Search for the cell housing the specified text and yield its [X, Y] center coordinate. 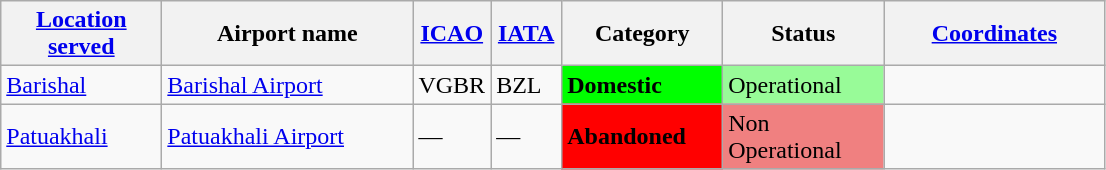
Category [642, 34]
Airport name [288, 34]
Abandoned [642, 136]
BZL [526, 85]
Coordinates [994, 34]
Non Operational [804, 136]
Patuakhali [82, 136]
ICAO [452, 34]
Barishal Airport [288, 85]
Operational [804, 85]
Patuakhali Airport [288, 136]
Domestic [642, 85]
VGBR [452, 85]
IATA [526, 34]
Barishal [82, 85]
Status [804, 34]
Location served [82, 34]
